Determine the [x, y] coordinate at the center of the cell enclosing the given text.  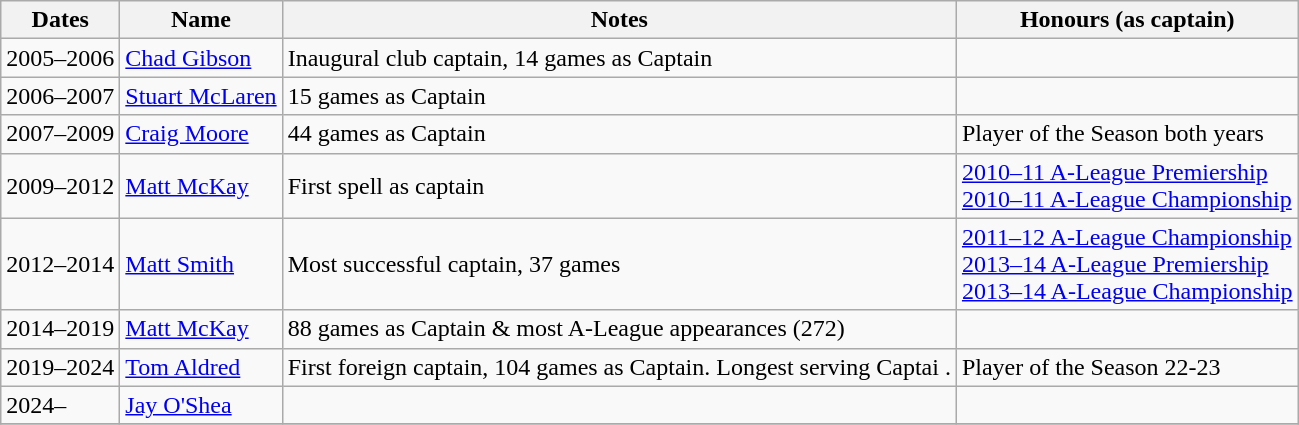
2019–2024 [60, 367]
Inaugural club captain, 14 games as Captain [619, 58]
2024– [60, 405]
Jay O'Shea [201, 405]
Honours (as captain) [1127, 20]
Player of the Season both years [1127, 134]
2014–2019 [60, 329]
44 games as Captain [619, 134]
Chad Gibson [201, 58]
Stuart McLaren [201, 96]
Notes [619, 20]
Name [201, 20]
First spell as captain [619, 186]
Dates [60, 20]
Tom Aldred [201, 367]
Player of the Season 22-23 [1127, 367]
2006–2007 [60, 96]
Matt Smith [201, 264]
2012–2014 [60, 264]
2007–2009 [60, 134]
15 games as Captain [619, 96]
2009–2012 [60, 186]
2005–2006 [60, 58]
2011–12 A-League Championship2013–14 A-League Premiership2013–14 A-League Championship [1127, 264]
First foreign captain, 104 games as Captain. Longest serving Captai . [619, 367]
88 games as Captain & most A-League appearances (272) [619, 329]
Most successful captain, 37 games [619, 264]
2010–11 A-League Premiership2010–11 A-League Championship [1127, 186]
Craig Moore [201, 134]
